Provide the [x, y] coordinate of the cell's center where the given text is located.  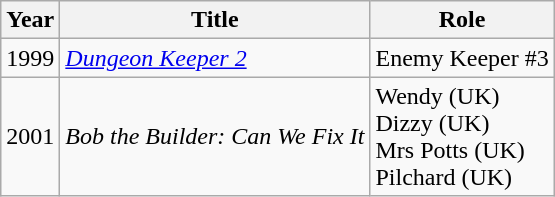
2001 [30, 136]
Dungeon Keeper 2 [215, 58]
Wendy (UK)Dizzy (UK)Mrs Potts (UK)Pilchard (UK) [462, 136]
1999 [30, 58]
Year [30, 20]
Title [215, 20]
Role [462, 20]
Bob the Builder: Can We Fix It [215, 136]
Enemy Keeper #3 [462, 58]
